From the cell containing the given text, extract its center point as (x, y) coordinate. 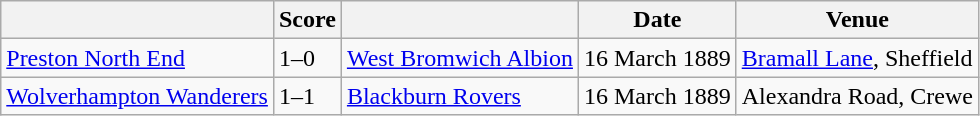
Blackburn Rovers (460, 96)
Preston North End (138, 58)
Wolverhampton Wanderers (138, 96)
Bramall Lane, Sheffield (857, 58)
1–1 (307, 96)
Venue (857, 20)
West Bromwich Albion (460, 58)
Alexandra Road, Crewe (857, 96)
Date (657, 20)
Score (307, 20)
1–0 (307, 58)
